Search for the cell housing the specified text and yield its [x, y] center coordinate. 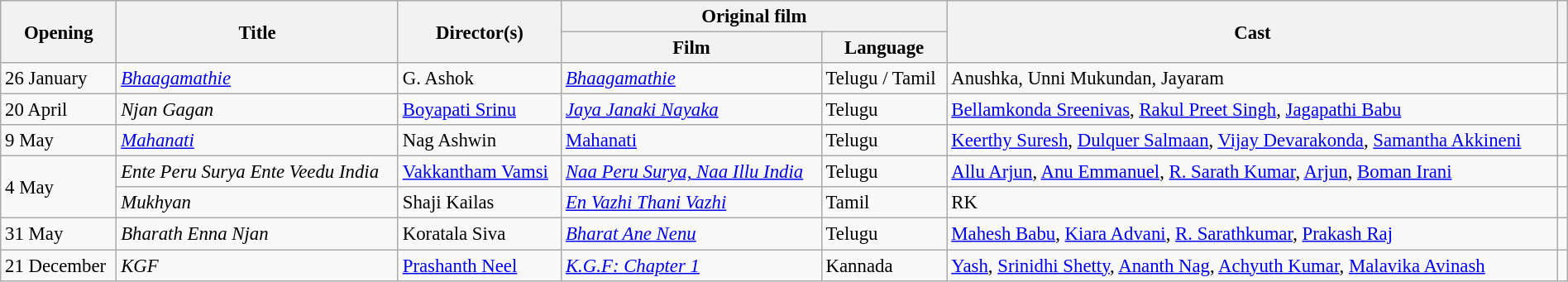
Yash, Srinidhi Shetty, Ananth Nag, Achyuth Kumar, Malavika Avinash [1252, 265]
Title [258, 31]
Director(s) [480, 31]
Keerthy Suresh, Dulquer Salmaan, Vijay Devarakonda, Samantha Akkineni [1252, 141]
Allu Arjun, Anu Emmanuel, R. Sarath Kumar, Arjun, Boman Irani [1252, 172]
Naa Peru Surya, Naa Illu India [691, 172]
Bharath Enna Njan [258, 234]
Vakkantham Vamsi [480, 172]
G. Ashok [480, 79]
Prashanth Neel [480, 265]
Tamil [884, 203]
K.G.F: Chapter 1 [691, 265]
Telugu / Tamil [884, 79]
Original film [754, 17]
Koratala Siva [480, 234]
Jaya Janaki Nayaka [691, 110]
Mukhyan [258, 203]
Bellamkonda Sreenivas, Rakul Preet Singh, Jagapathi Babu [1252, 110]
26 January [59, 79]
RK [1252, 203]
Shaji Kailas [480, 203]
Bharat Ane Nenu [691, 234]
Film [691, 48]
Njan Gagan [258, 110]
Opening [59, 31]
Mahesh Babu, Kiara Advani, R. Sarathkumar, Prakash Raj [1252, 234]
4 May [59, 187]
31 May [59, 234]
20 April [59, 110]
9 May [59, 141]
KGF [258, 265]
Anushka, Unni Mukundan, Jayaram [1252, 79]
Language [884, 48]
Kannada [884, 265]
21 December [59, 265]
Ente Peru Surya Ente Veedu India [258, 172]
Boyapati Srinu [480, 110]
En Vazhi Thani Vazhi [691, 203]
Nag Ashwin [480, 141]
Cast [1252, 31]
